Identify which cell holds the provided text, then report its (X, Y) central coordinate. 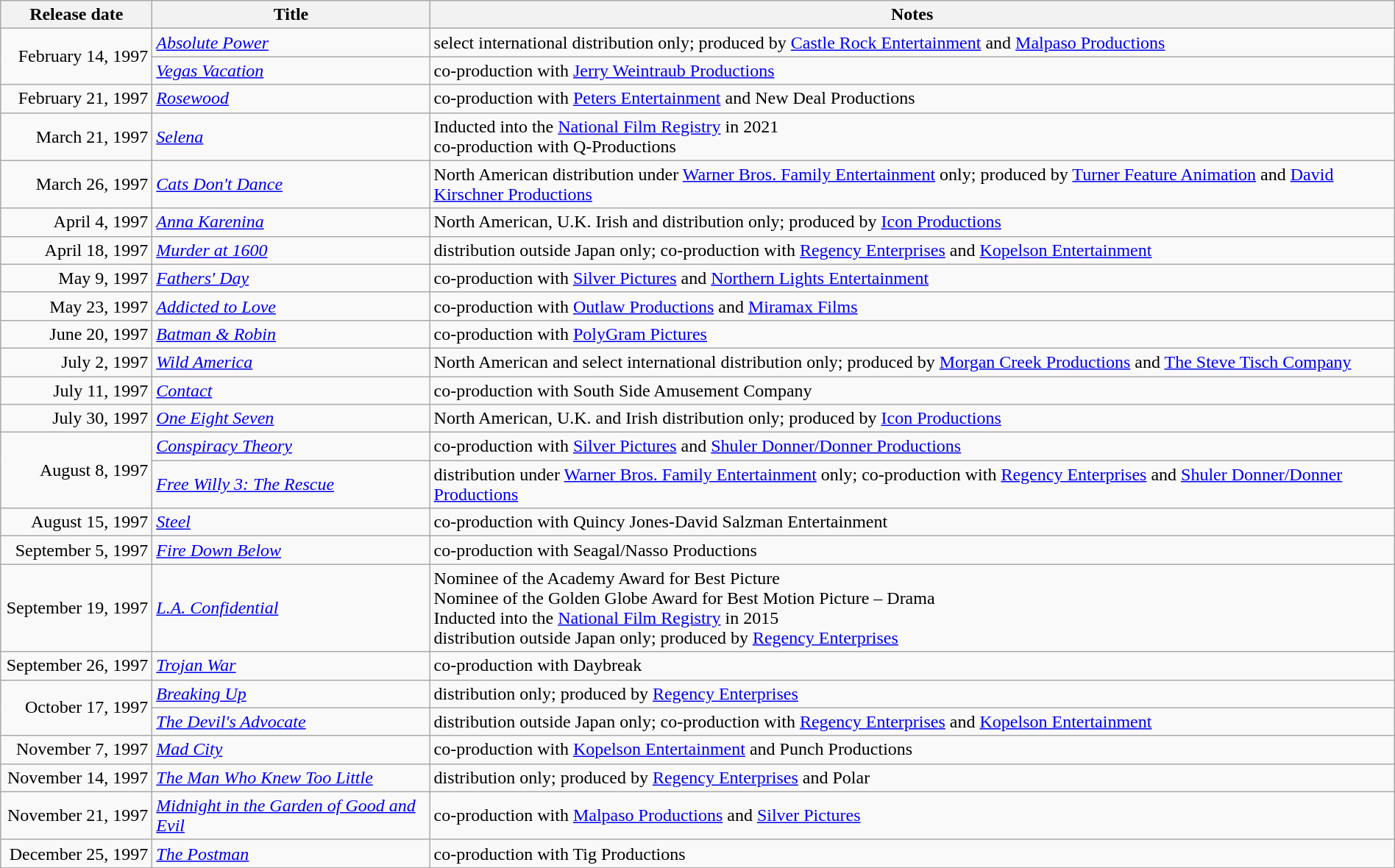
Addicted to Love (291, 306)
Rosewood (291, 99)
The Devil's Advocate (291, 722)
October 17, 1997 (77, 708)
March 26, 1997 (77, 184)
September 19, 1997 (77, 608)
Title (291, 15)
Wild America (291, 362)
March 21, 1997 (77, 137)
The Postman (291, 853)
One Eight Seven (291, 419)
Trojan War (291, 666)
Inducted into the National Film Registry in 2021co-production with Q-Productions (912, 137)
Midnight in the Garden of Good and Evil (291, 815)
April 4, 1997 (77, 222)
April 18, 1997 (77, 250)
July 11, 1997 (77, 391)
September 5, 1997 (77, 550)
distribution only; produced by Regency Enterprises (912, 694)
distribution under Warner Bros. Family Entertainment only; co-production with Regency Enterprises and Shuler Donner/Donner Productions (912, 484)
February 14, 1997 (77, 57)
August 8, 1997 (77, 471)
co-production with Kopelson Entertainment and Punch Productions (912, 750)
co-production with Silver Pictures and Northern Lights Entertainment (912, 278)
July 2, 1997 (77, 362)
Free Willy 3: The Rescue (291, 484)
North American distribution under Warner Bros. Family Entertainment only; produced by Turner Feature Animation and David Kirschner Productions (912, 184)
co-production with South Side Amusement Company (912, 391)
Fathers' Day (291, 278)
May 9, 1997 (77, 278)
Notes (912, 15)
Steel (291, 522)
September 26, 1997 (77, 666)
North American, U.K. and Irish distribution only; produced by Icon Productions (912, 419)
May 23, 1997 (77, 306)
co-production with Silver Pictures and Shuler Donner/Donner Productions (912, 447)
The Man Who Knew Too Little (291, 778)
Selena (291, 137)
co-production with Quincy Jones-David Salzman Entertainment (912, 522)
February 21, 1997 (77, 99)
Anna Karenina (291, 222)
Batman & Robin (291, 334)
November 21, 1997 (77, 815)
August 15, 1997 (77, 522)
July 30, 1997 (77, 419)
Murder at 1600 (291, 250)
Release date (77, 15)
Mad City (291, 750)
North American, U.K. Irish and distribution only; produced by Icon Productions (912, 222)
co-production with Daybreak (912, 666)
co-production with Peters Entertainment and New Deal Productions (912, 99)
select international distribution only; produced by Castle Rock Entertainment and Malpaso Productions (912, 43)
co-production with Malpaso Productions and Silver Pictures (912, 815)
Absolute Power (291, 43)
co-production with PolyGram Pictures (912, 334)
distribution only; produced by Regency Enterprises and Polar (912, 778)
L.A. Confidential (291, 608)
Fire Down Below (291, 550)
co-production with Tig Productions (912, 853)
Contact (291, 391)
November 7, 1997 (77, 750)
North American and select international distribution only; produced by Morgan Creek Productions and The Steve Tisch Company (912, 362)
co-production with Jerry Weintraub Productions (912, 71)
Conspiracy Theory (291, 447)
co-production with Seagal/Nasso Productions (912, 550)
Vegas Vacation (291, 71)
November 14, 1997 (77, 778)
co-production with Outlaw Productions and Miramax Films (912, 306)
Breaking Up (291, 694)
December 25, 1997 (77, 853)
Cats Don't Dance (291, 184)
June 20, 1997 (77, 334)
